Extract the (x, y) coordinate from the center of the cell holding the provided text.  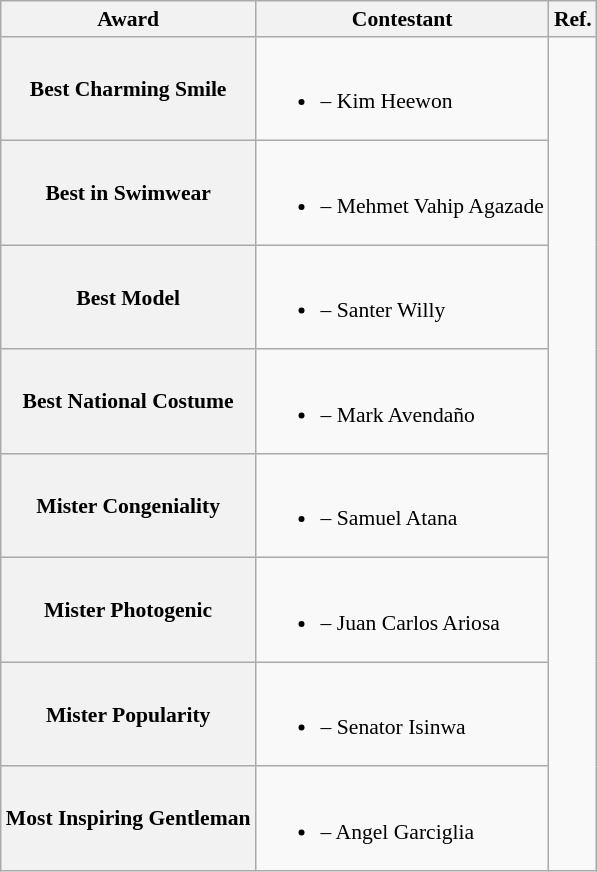
– Mehmet Vahip Agazade (402, 193)
Contestant (402, 19)
Best National Costume (128, 402)
Mister Popularity (128, 715)
– Mark Avendaño (402, 402)
– Santer Willy (402, 297)
Most Inspiring Gentleman (128, 819)
Best Model (128, 297)
Mister Photogenic (128, 610)
– Samuel Atana (402, 506)
Mister Congeniality (128, 506)
Ref. (573, 19)
– Kim Heewon (402, 89)
– Angel Garciglia (402, 819)
– Juan Carlos Ariosa (402, 610)
– Senator Isinwa (402, 715)
Best Charming Smile (128, 89)
Award (128, 19)
Best in Swimwear (128, 193)
